Scan for the cell matching the given text and deliver its [x, y] coordinate at center. 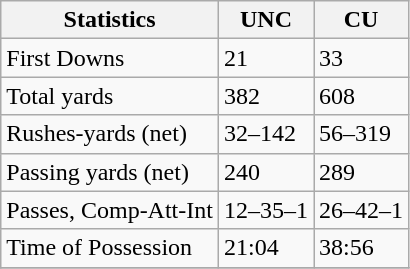
UNC [266, 20]
Statistics [110, 20]
Passes, Comp-Att-Int [110, 210]
33 [362, 58]
Total yards [110, 96]
32–142 [266, 134]
21 [266, 58]
289 [362, 172]
Passing yards (net) [110, 172]
First Downs [110, 58]
12–35–1 [266, 210]
38:56 [362, 248]
608 [362, 96]
56–319 [362, 134]
382 [266, 96]
21:04 [266, 248]
240 [266, 172]
CU [362, 20]
26–42–1 [362, 210]
Time of Possession [110, 248]
Rushes-yards (net) [110, 134]
